Find where the given text appears and provide that cell's center as (X, Y) coordinate. 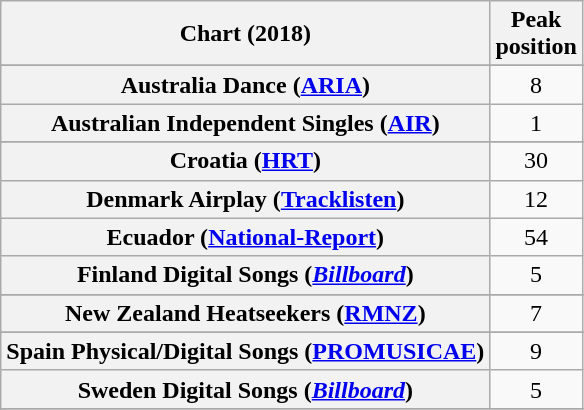
Denmark Airplay (Tracklisten) (246, 199)
1 (536, 123)
Chart (2018) (246, 34)
7 (536, 313)
Australian Independent Singles (AIR) (246, 123)
New Zealand Heatseekers (RMNZ) (246, 313)
Croatia (HRT) (246, 161)
54 (536, 237)
Spain Physical/Digital Songs (PROMUSICAE) (246, 351)
30 (536, 161)
12 (536, 199)
Ecuador (National-Report) (246, 237)
9 (536, 351)
Finland Digital Songs (Billboard) (246, 275)
8 (536, 85)
Australia Dance (ARIA) (246, 85)
Sweden Digital Songs (Billboard) (246, 389)
Peak position (536, 34)
